Output the (x, y) coordinate of the center of the cell containing the given text.  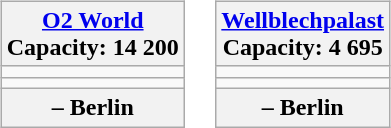
WellblechpalastCapacity: 4 695 (303, 34)
O2 WorldCapacity: 14 200 (92, 34)
